Return the (X, Y) coordinate for the center point of the cell that contains the specified text.  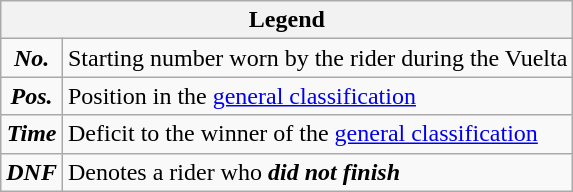
Time (32, 134)
Pos. (32, 96)
Position in the general classification (317, 96)
Denotes a rider who did not finish (317, 172)
Legend (287, 20)
Starting number worn by the rider during the Vuelta (317, 58)
No. (32, 58)
Deficit to the winner of the general classification (317, 134)
DNF (32, 172)
